Determine the (X, Y) coordinate at the center of the cell enclosing the given text.  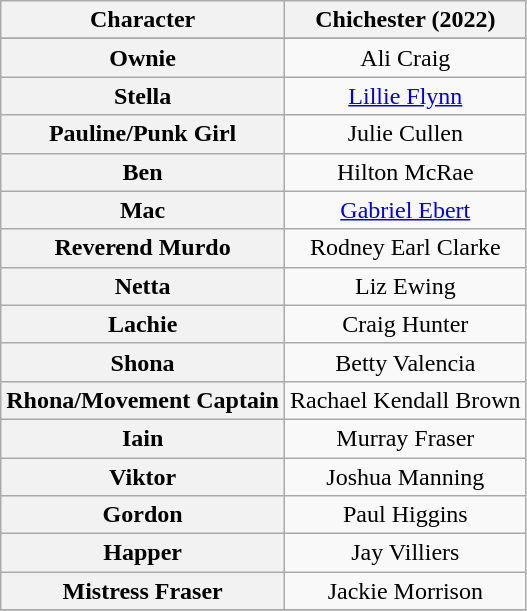
Shona (143, 362)
Iain (143, 438)
Paul Higgins (405, 515)
Ownie (143, 58)
Rhona/Movement Captain (143, 400)
Gordon (143, 515)
Betty Valencia (405, 362)
Rachael Kendall Brown (405, 400)
Joshua Manning (405, 477)
Mistress Fraser (143, 591)
Chichester (2022) (405, 20)
Netta (143, 286)
Ali Craig (405, 58)
Mac (143, 210)
Reverend Murdo (143, 248)
Lachie (143, 324)
Jay Villiers (405, 553)
Julie Cullen (405, 134)
Character (143, 20)
Jackie Morrison (405, 591)
Liz Ewing (405, 286)
Viktor (143, 477)
Happer (143, 553)
Rodney Earl Clarke (405, 248)
Gabriel Ebert (405, 210)
Pauline/Punk Girl (143, 134)
Ben (143, 172)
Murray Fraser (405, 438)
Lillie Flynn (405, 96)
Craig Hunter (405, 324)
Stella (143, 96)
Hilton McRae (405, 172)
